From the cell containing the given text, extract its center point as (x, y) coordinate. 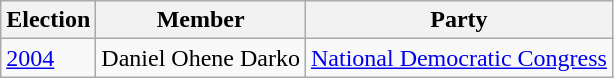
Member (201, 20)
2004 (48, 58)
National Democratic Congress (458, 58)
Daniel Ohene Darko (201, 58)
Party (458, 20)
Election (48, 20)
